Provide the (x, y) coordinate of the cell's center where the given text is located.  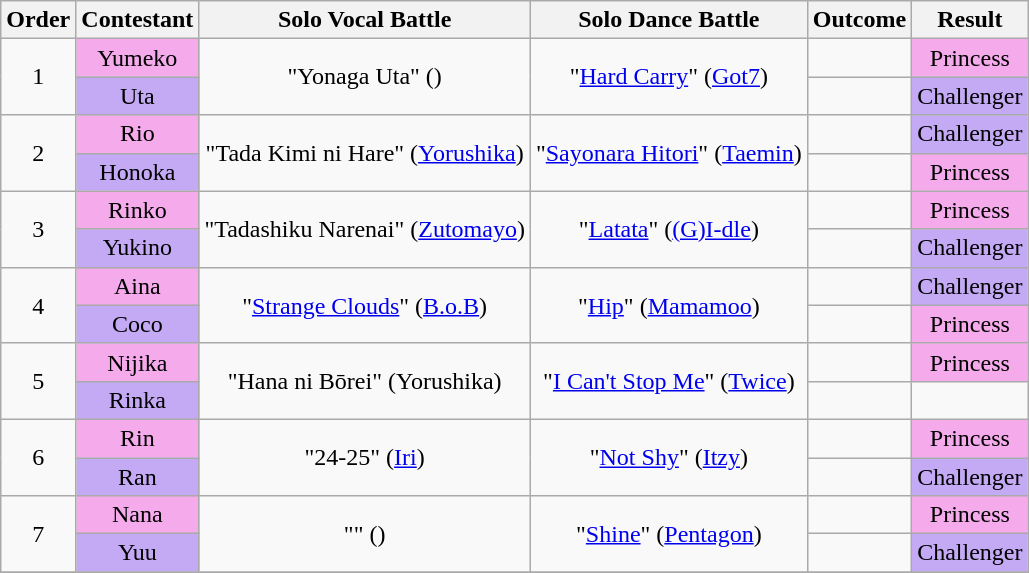
Aina (138, 286)
"Hana ni Bōrei" (Yorushika) (365, 381)
"I Can't Stop Me" (Twice) (668, 381)
Yukino (138, 248)
"Latata" ((G)I-dle) (668, 229)
Uta (138, 96)
7 (38, 534)
Ran (138, 477)
"Yonaga Uta" () (365, 77)
Nijika (138, 362)
4 (38, 305)
2 (38, 153)
"24-25" (Iri) (365, 457)
Yuu (138, 553)
"Tadashiku Narenai" (Zutomayo) (365, 229)
Outcome (859, 20)
Rinko (138, 210)
Coco (138, 324)
Order (38, 20)
Nana (138, 515)
Yumeko (138, 58)
Solo Vocal Battle (365, 20)
"Hard Carry" (Got7) (668, 77)
Result (970, 20)
Solo Dance Battle (668, 20)
Rio (138, 134)
1 (38, 77)
"Not Shy" (Itzy) (668, 457)
"Sayonara Hitori" (Taemin) (668, 153)
Rinka (138, 400)
5 (38, 381)
Contestant (138, 20)
"" () (365, 534)
"Strange Clouds" (B.o.B) (365, 305)
Honoka (138, 172)
"Shine" (Pentagon) (668, 534)
3 (38, 229)
6 (38, 457)
Rin (138, 438)
"Hip" (Mamamoo) (668, 305)
"Tada Kimi ni Hare" (Yorushika) (365, 153)
